Extract the [x, y] coordinate from the center of the cell holding the provided text.  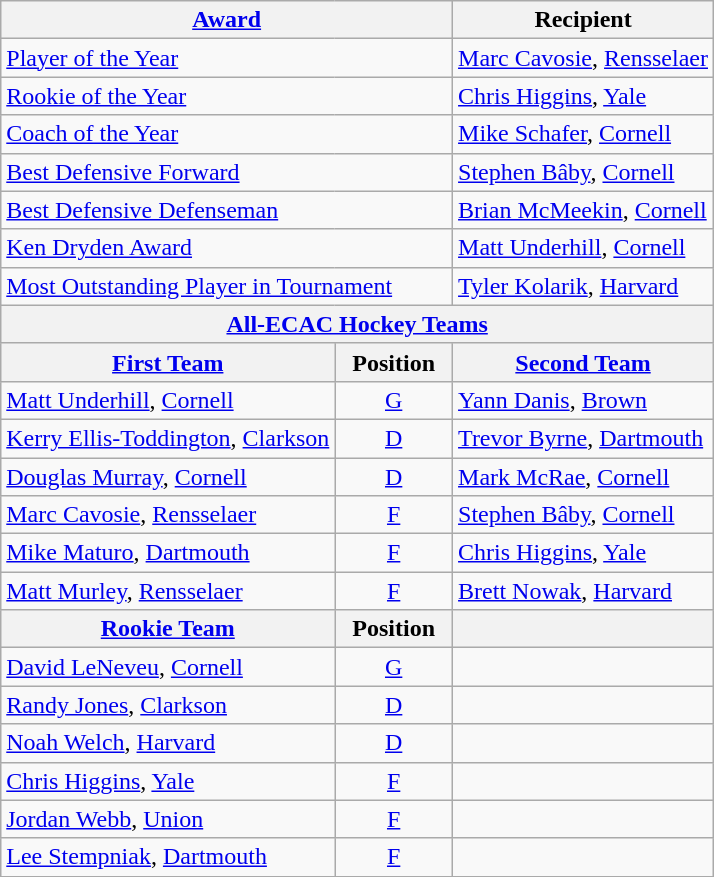
Lee Stempniak, Dartmouth [168, 857]
Yann Danis, Brown [584, 400]
Ken Dryden Award [227, 248]
Kerry Ellis-Toddington, Clarkson [168, 438]
Brett Nowak, Harvard [584, 591]
Trevor Byrne, Dartmouth [584, 438]
Mike Maturo, Dartmouth [168, 553]
Douglas Murray, Cornell [168, 477]
Rookie of the Year [227, 96]
Mike Schafer, Cornell [584, 134]
Rookie Team [168, 629]
Most Outstanding Player in Tournament [227, 286]
Tyler Kolarik, Harvard [584, 286]
David LeNeveu, Cornell [168, 667]
Award [227, 20]
Jordan Webb, Union [168, 819]
Player of the Year [227, 58]
Matt Murley, Rensselaer [168, 591]
Mark McRae, Cornell [584, 477]
Randy Jones, Clarkson [168, 705]
Noah Welch, Harvard [168, 743]
First Team [168, 362]
All-ECAC Hockey Teams [358, 324]
Best Defensive Defenseman [227, 210]
Second Team [584, 362]
Brian McMeekin, Cornell [584, 210]
Coach of the Year [227, 134]
Recipient [584, 20]
Best Defensive Forward [227, 172]
